Locate the cell with the specified text and output its [x, y] center coordinate. 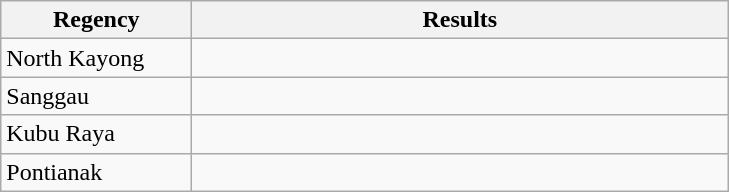
North Kayong [96, 58]
Sanggau [96, 96]
Kubu Raya [96, 134]
Pontianak [96, 172]
Regency [96, 20]
Results [460, 20]
